From the cell containing the given text, extract its center point as [X, Y] coordinate. 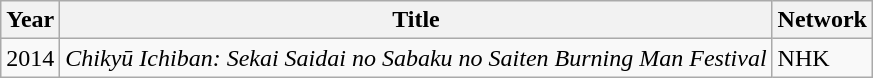
Network [822, 20]
2014 [30, 58]
NHK [822, 58]
Title [416, 20]
Chikyū Ichiban: Sekai Saidai no Sabaku no Saiten Burning Man Festival [416, 58]
Year [30, 20]
